Find where the given text appears and provide that cell's center as (X, Y) coordinate. 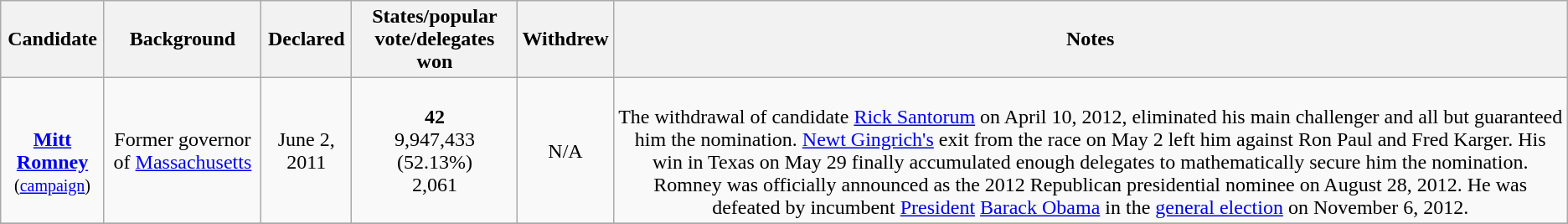
June 2, 2011 (307, 151)
429,947,433(52.13%)2,061 (435, 151)
N/A (565, 151)
Notes (1091, 39)
States/popular vote/delegates won (435, 39)
Candidate (53, 39)
Background (183, 39)
Declared (307, 39)
Former governor of Massachusetts (183, 151)
Withdrew (565, 39)
Mitt Romney(campaign) (53, 151)
